Output the (x, y) coordinate of the center of the cell containing the given text.  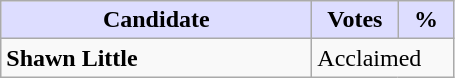
% (426, 20)
Acclaimed (383, 58)
Candidate (156, 20)
Shawn Little (156, 58)
Votes (355, 20)
